Provide the (X, Y) coordinate of the cell's center where the given text is located.  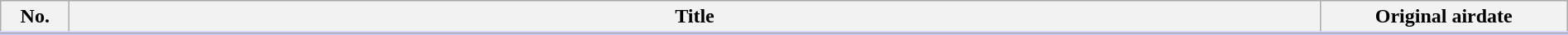
Title (695, 17)
No. (35, 17)
Original airdate (1444, 17)
